Determine the (X, Y) coordinate at the center of the cell enclosing the given text.  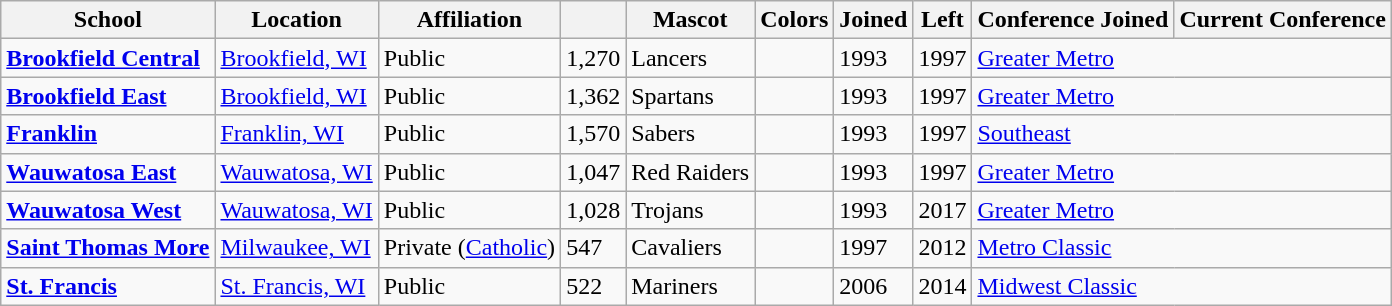
1,047 (594, 172)
Spartans (690, 96)
Conference Joined (1073, 20)
1,028 (594, 210)
522 (594, 286)
Lancers (690, 58)
1,362 (594, 96)
Location (296, 20)
Milwaukee, WI (296, 248)
1,270 (594, 58)
Brookfield Central (108, 58)
2012 (942, 248)
Mariners (690, 286)
School (108, 20)
Left (942, 20)
Red Raiders (690, 172)
Colors (794, 20)
2006 (874, 286)
Wauwatosa West (108, 210)
Saint Thomas More (108, 248)
2014 (942, 286)
Franklin (108, 134)
St. Francis (108, 286)
Private (Catholic) (469, 248)
Metro Classic (1182, 248)
Wauwatosa East (108, 172)
547 (594, 248)
Trojans (690, 210)
Cavaliers (690, 248)
Brookfield East (108, 96)
Mascot (690, 20)
Southeast (1182, 134)
1,570 (594, 134)
Affiliation (469, 20)
Sabers (690, 134)
Joined (874, 20)
Midwest Classic (1182, 286)
Franklin, WI (296, 134)
Current Conference (1282, 20)
2017 (942, 210)
St. Francis, WI (296, 286)
